Return (X, Y) of the center of cell containing provided text 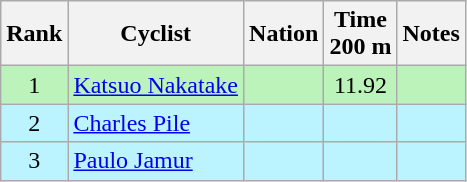
Paulo Jamur (156, 161)
Nation (284, 34)
1 (34, 85)
3 (34, 161)
Time200 m (360, 34)
2 (34, 123)
11.92 (360, 85)
Katsuo Nakatake (156, 85)
Notes (431, 34)
Charles Pile (156, 123)
Rank (34, 34)
Cyclist (156, 34)
